Scan for the cell matching the given text and deliver its (X, Y) coordinate at center. 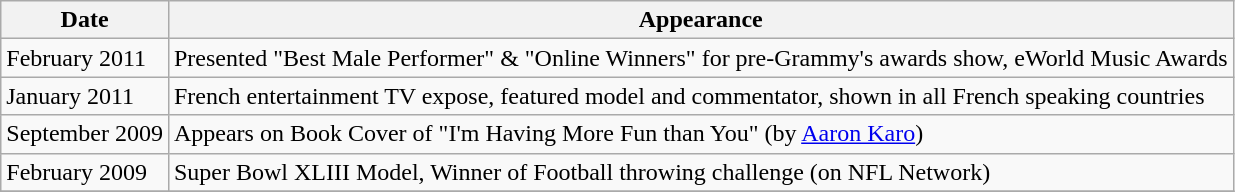
September 2009 (85, 134)
Date (85, 20)
French entertainment TV expose, featured model and commentator, shown in all French speaking countries (700, 96)
Appearance (700, 20)
Super Bowl XLIII Model, Winner of Football throwing challenge (on NFL Network) (700, 172)
February 2009 (85, 172)
January 2011 (85, 96)
February 2011 (85, 58)
Appears on Book Cover of "I'm Having More Fun than You" (by Aaron Karo) (700, 134)
Presented "Best Male Performer" & "Online Winners" for pre-Grammy's awards show, eWorld Music Awards (700, 58)
